Find where the given text appears and provide that cell's center as (X, Y) coordinate. 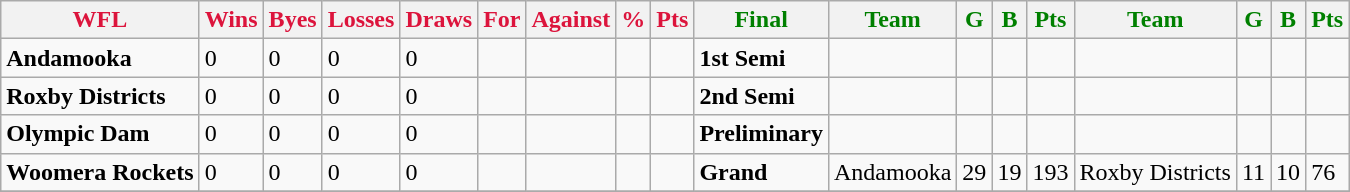
% (634, 20)
Grand (762, 172)
Olympic Dam (100, 134)
Draws (439, 20)
193 (1050, 172)
Preliminary (762, 134)
76 (1328, 172)
11 (1253, 172)
1st Semi (762, 58)
Final (762, 20)
For (502, 20)
Losses (361, 20)
2nd Semi (762, 96)
WFL (100, 20)
29 (974, 172)
Wins (231, 20)
10 (1288, 172)
19 (1010, 172)
Against (571, 20)
Woomera Rockets (100, 172)
Byes (292, 20)
